Detect which cell encompasses the target text, then output its [X, Y] center coordinate. 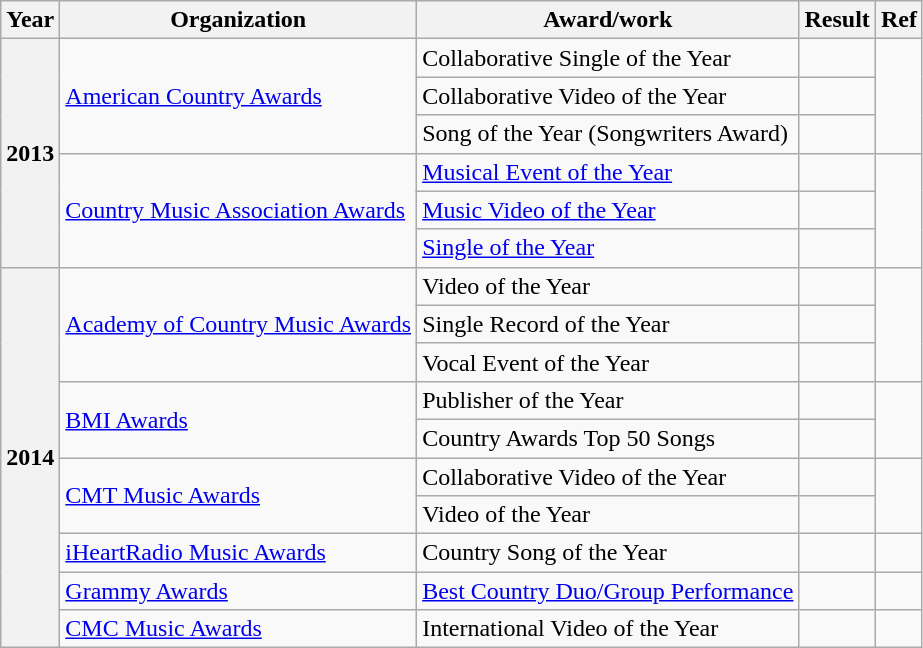
iHeartRadio Music Awards [238, 553]
Grammy Awards [238, 591]
Result [837, 20]
Best Country Duo/Group Performance [608, 591]
Country Music Association Awards [238, 210]
Award/work [608, 20]
Publisher of the Year [608, 400]
Collaborative Single of the Year [608, 58]
Organization [238, 20]
Song of the Year (Songwriters Award) [608, 134]
International Video of the Year [608, 629]
Single Record of the Year [608, 324]
CMC Music Awards [238, 629]
Ref [898, 20]
Music Video of the Year [608, 210]
2013 [30, 153]
Vocal Event of the Year [608, 362]
American Country Awards [238, 96]
BMI Awards [238, 419]
Musical Event of the Year [608, 172]
2014 [30, 458]
CMT Music Awards [238, 496]
Academy of Country Music Awards [238, 324]
Year [30, 20]
Single of the Year [608, 248]
Country Awards Top 50 Songs [608, 438]
Country Song of the Year [608, 553]
